Determine the (x, y) coordinate at the center of the cell enclosing the given text.  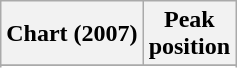
Peakposition (189, 34)
Chart (2007) (72, 34)
